Pinpoint the cell where the given text exists, returning its (x, y) midpoint coordinate. 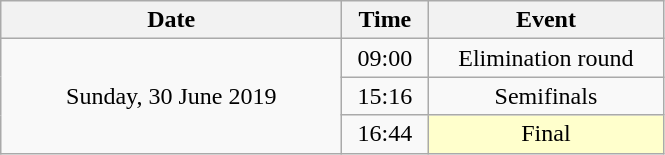
Event (546, 20)
Semifinals (546, 96)
09:00 (385, 58)
Elimination round (546, 58)
Date (172, 20)
Time (385, 20)
Final (546, 134)
15:16 (385, 96)
Sunday, 30 June 2019 (172, 96)
16:44 (385, 134)
